Pinpoint the cell where the given text exists, returning its (X, Y) midpoint coordinate. 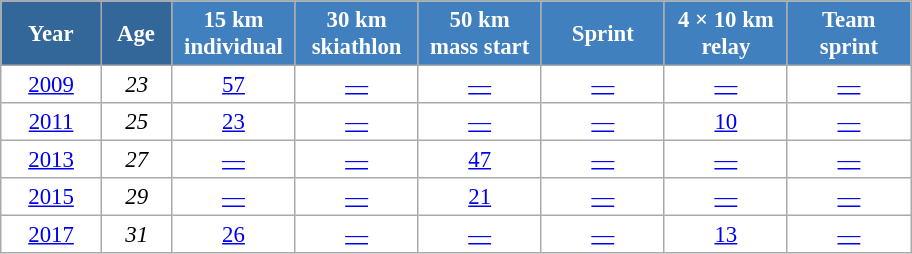
2015 (52, 197)
50 km mass start (480, 34)
Sprint (602, 34)
2013 (52, 160)
21 (480, 197)
30 km skiathlon (356, 34)
2011 (52, 122)
Age (136, 34)
27 (136, 160)
Year (52, 34)
13 (726, 235)
29 (136, 197)
4 × 10 km relay (726, 34)
2017 (52, 235)
25 (136, 122)
31 (136, 235)
57 (234, 85)
26 (234, 235)
10 (726, 122)
15 km individual (234, 34)
47 (480, 160)
2009 (52, 85)
Team sprint (848, 34)
